Identify which cell holds the provided text, then report its [X, Y] central coordinate. 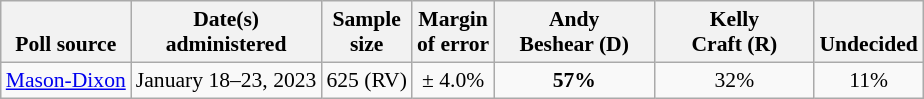
Mason-Dixon [66, 80]
Date(s)administered [226, 32]
625 (RV) [366, 80]
January 18–23, 2023 [226, 80]
AndyBeshear (D) [574, 32]
KellyCraft (R) [734, 32]
Undecided [868, 32]
Samplesize [366, 32]
Marginof error [453, 32]
32% [734, 80]
Poll source [66, 32]
57% [574, 80]
11% [868, 80]
± 4.0% [453, 80]
